For the text-containing cell, return its midpoint in [x, y] coordinate format. 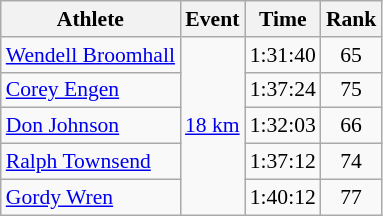
77 [352, 197]
Wendell Broomhall [90, 55]
1:32:03 [283, 126]
Event [212, 19]
Athlete [90, 19]
65 [352, 55]
Rank [352, 19]
66 [352, 126]
Time [283, 19]
1:40:12 [283, 197]
1:37:24 [283, 90]
Gordy Wren [90, 197]
74 [352, 162]
Don Johnson [90, 126]
18 km [212, 126]
75 [352, 90]
Corey Engen [90, 90]
Ralph Townsend [90, 162]
1:31:40 [283, 55]
1:37:12 [283, 162]
